Detect which cell encompasses the target text, then output its (X, Y) center coordinate. 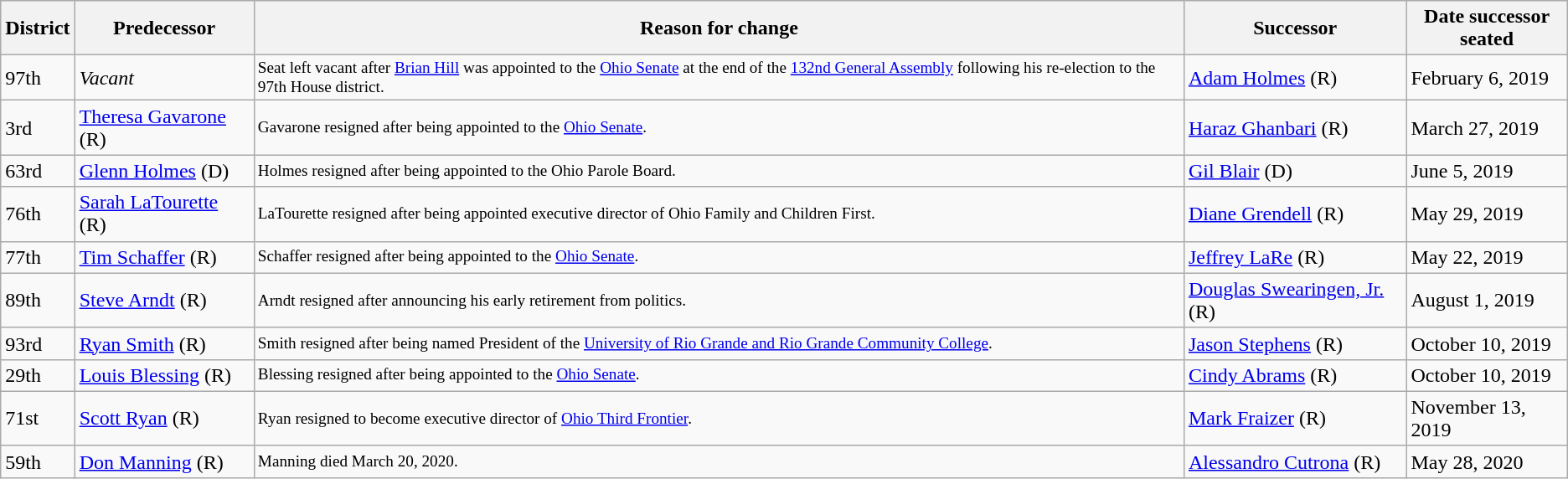
Jason Stephens (R) (1295, 343)
Diane Grendell (R) (1295, 214)
LaTourette resigned after being appointed executive director of Ohio Family and Children First. (719, 214)
Theresa Gavarone (R) (164, 127)
63rd (38, 171)
August 1, 2019 (1487, 300)
Successor (1295, 28)
Don Manning (R) (164, 461)
District (38, 28)
Haraz Ghanbari (R) (1295, 127)
76th (38, 214)
Predecessor (164, 28)
Jeffrey LaRe (R) (1295, 257)
Adam Holmes (R) (1295, 78)
Cindy Abrams (R) (1295, 375)
Louis Blessing (R) (164, 375)
February 6, 2019 (1487, 78)
March 27, 2019 (1487, 127)
3rd (38, 127)
May 22, 2019 (1487, 257)
Date successorseated (1487, 28)
Blessing resigned after being appointed to the Ohio Senate. (719, 375)
89th (38, 300)
93rd (38, 343)
Ryan Smith (R) (164, 343)
71st (38, 419)
Scott Ryan (R) (164, 419)
Alessandro Cutrona (R) (1295, 461)
Tim Schaffer (R) (164, 257)
77th (38, 257)
Gavarone resigned after being appointed to the Ohio Senate. (719, 127)
29th (38, 375)
May 28, 2020 (1487, 461)
June 5, 2019 (1487, 171)
May 29, 2019 (1487, 214)
Reason for change (719, 28)
Manning died March 20, 2020. (719, 461)
Steve Arndt (R) (164, 300)
Gil Blair (D) (1295, 171)
Holmes resigned after being appointed to the Ohio Parole Board. (719, 171)
Ryan resigned to become executive director of Ohio Third Frontier. (719, 419)
November 13, 2019 (1487, 419)
97th (38, 78)
Schaffer resigned after being appointed to the Ohio Senate. (719, 257)
59th (38, 461)
Glenn Holmes (D) (164, 171)
Mark Fraizer (R) (1295, 419)
Arndt resigned after announcing his early retirement from politics. (719, 300)
Sarah LaTourette (R) (164, 214)
Smith resigned after being named President of the University of Rio Grande and Rio Grande Community College. (719, 343)
Douglas Swearingen, Jr. (R) (1295, 300)
Vacant (164, 78)
